Determine the [x, y] coordinate at the center of the cell enclosing the given text.  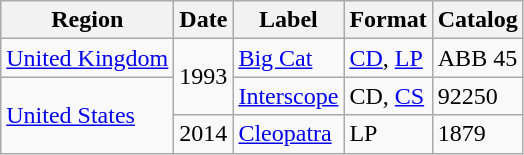
1993 [204, 77]
United Kingdom [88, 58]
92250 [478, 96]
1879 [478, 134]
Region [88, 20]
Big Cat [288, 58]
CD, CS [388, 96]
Interscope [288, 96]
United States [88, 115]
Label [288, 20]
Date [204, 20]
ABB 45 [478, 58]
Format [388, 20]
Catalog [478, 20]
Cleopatra [288, 134]
2014 [204, 134]
CD, LP [388, 58]
LP [388, 134]
